Output the (X, Y) coordinate of the center of the cell containing the given text.  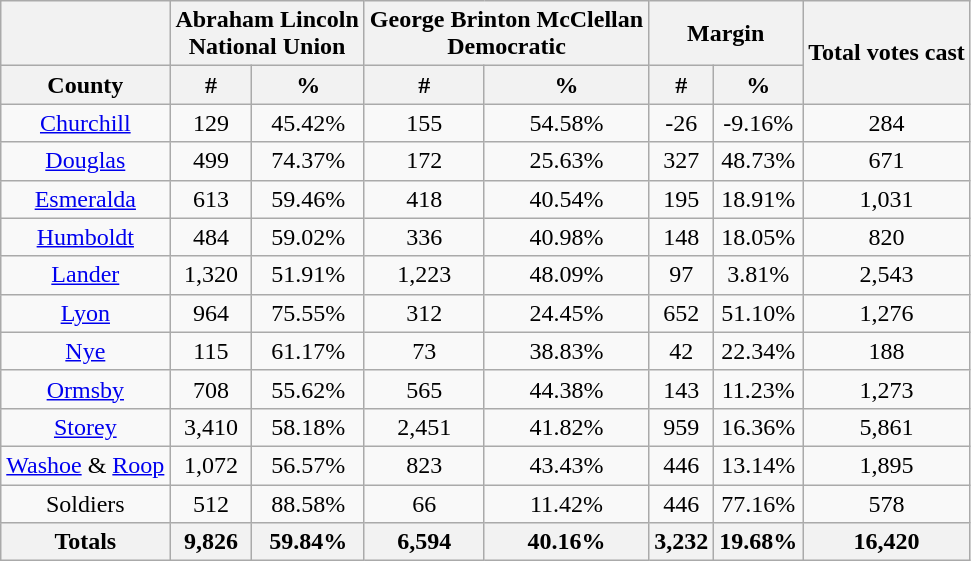
51.91% (308, 275)
59.84% (308, 542)
40.98% (566, 237)
56.57% (308, 465)
22.34% (758, 351)
Totals (86, 542)
484 (211, 237)
959 (682, 427)
1,895 (887, 465)
40.16% (566, 542)
499 (211, 161)
42 (682, 351)
Margin (726, 34)
16.36% (758, 427)
Lyon (86, 313)
88.58% (308, 503)
77.16% (758, 503)
Abraham LincolnNational Union (267, 34)
59.02% (308, 237)
578 (887, 503)
13.14% (758, 465)
129 (211, 123)
48.09% (566, 275)
24.45% (566, 313)
613 (211, 199)
327 (682, 161)
3,410 (211, 427)
Soldiers (86, 503)
671 (887, 161)
19.68% (758, 542)
418 (424, 199)
143 (682, 389)
6,594 (424, 542)
964 (211, 313)
73 (424, 351)
2,451 (424, 427)
41.82% (566, 427)
Nye (86, 351)
336 (424, 237)
18.05% (758, 237)
75.55% (308, 313)
820 (887, 237)
45.42% (308, 123)
11.23% (758, 389)
1,223 (424, 275)
18.91% (758, 199)
58.18% (308, 427)
5,861 (887, 427)
1,273 (887, 389)
Churchill (86, 123)
County (86, 85)
1,031 (887, 199)
115 (211, 351)
172 (424, 161)
565 (424, 389)
1,320 (211, 275)
195 (682, 199)
708 (211, 389)
40.54% (566, 199)
George Brinton McClellanDemocratic (506, 34)
148 (682, 237)
55.62% (308, 389)
823 (424, 465)
Douglas (86, 161)
3,232 (682, 542)
-26 (682, 123)
11.42% (566, 503)
61.17% (308, 351)
51.10% (758, 313)
Washoe & Roop (86, 465)
312 (424, 313)
652 (682, 313)
66 (424, 503)
9,826 (211, 542)
-9.16% (758, 123)
38.83% (566, 351)
Ormsby (86, 389)
284 (887, 123)
16,420 (887, 542)
Storey (86, 427)
155 (424, 123)
512 (211, 503)
74.37% (308, 161)
54.58% (566, 123)
188 (887, 351)
Esmeralda (86, 199)
3.81% (758, 275)
Total votes cast (887, 52)
Humboldt (86, 237)
44.38% (566, 389)
25.63% (566, 161)
Lander (86, 275)
59.46% (308, 199)
43.43% (566, 465)
1,072 (211, 465)
1,276 (887, 313)
2,543 (887, 275)
97 (682, 275)
48.73% (758, 161)
